Determine the [X, Y] coordinate at the center of the cell enclosing the given text.  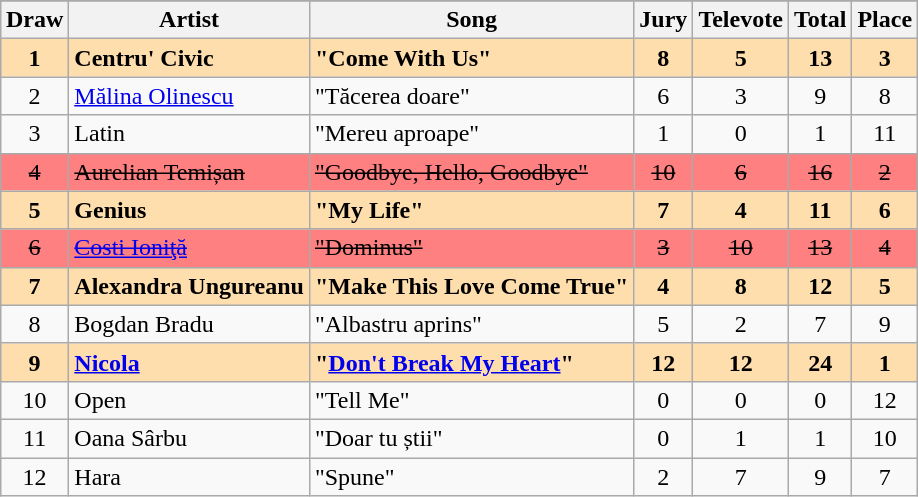
"Make This Love Come True" [471, 286]
Bogdan Bradu [190, 324]
Centru' Civic [190, 58]
"Come With Us" [471, 58]
"Doar tu știi" [471, 438]
Costi Ioniţă [190, 248]
24 [820, 362]
Hara [190, 477]
Latin [190, 134]
Nicola [190, 362]
Total [820, 20]
"Dominus" [471, 248]
"Spune" [471, 477]
"Goodbye, Hello, Goodbye" [471, 172]
Aurelian Temișan [190, 172]
Place [885, 20]
"Albastru aprins" [471, 324]
"Don't Break My Heart" [471, 362]
"Tell Me" [471, 400]
Oana Sârbu [190, 438]
Televote [740, 20]
Artist [190, 20]
Mălina Olinescu [190, 96]
Alexandra Ungureanu [190, 286]
Song [471, 20]
"Mereu aproape" [471, 134]
Open [190, 400]
Jury [664, 20]
16 [820, 172]
Draw [34, 20]
"My Life" [471, 210]
Genius [190, 210]
"Tăcerea doare" [471, 96]
